Pinpoint the cell where the given text exists, returning its (X, Y) midpoint coordinate. 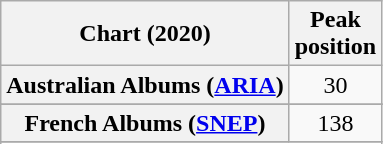
French Albums (SNEP) (145, 123)
30 (335, 85)
Chart (2020) (145, 34)
138 (335, 123)
Australian Albums (ARIA) (145, 85)
Peakposition (335, 34)
